Capture the cell that displays the provided text and extract its (x, y) central coordinate. 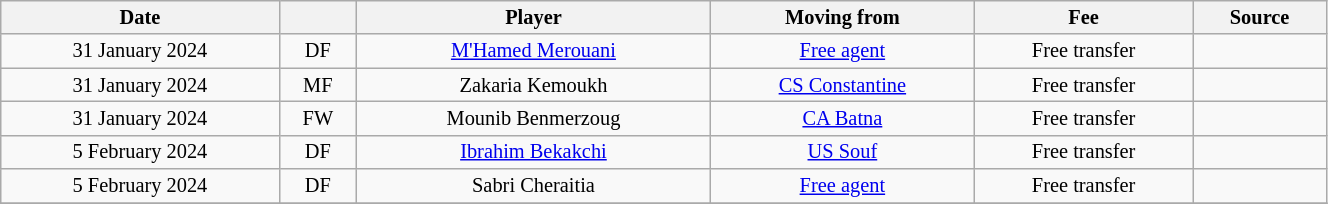
Zakaria Kemoukh (534, 85)
MF (318, 85)
Mounib Benmerzoug (534, 118)
US Souf (842, 152)
M'Hamed Merouani (534, 51)
FW (318, 118)
Ibrahim Bekakchi (534, 152)
Moving from (842, 17)
Source (1260, 17)
CA Batna (842, 118)
Sabri Cheraitia (534, 186)
Fee (1083, 17)
CS Constantine (842, 85)
Player (534, 17)
Date (140, 17)
